Locate the cell with the specified text and output its [x, y] center coordinate. 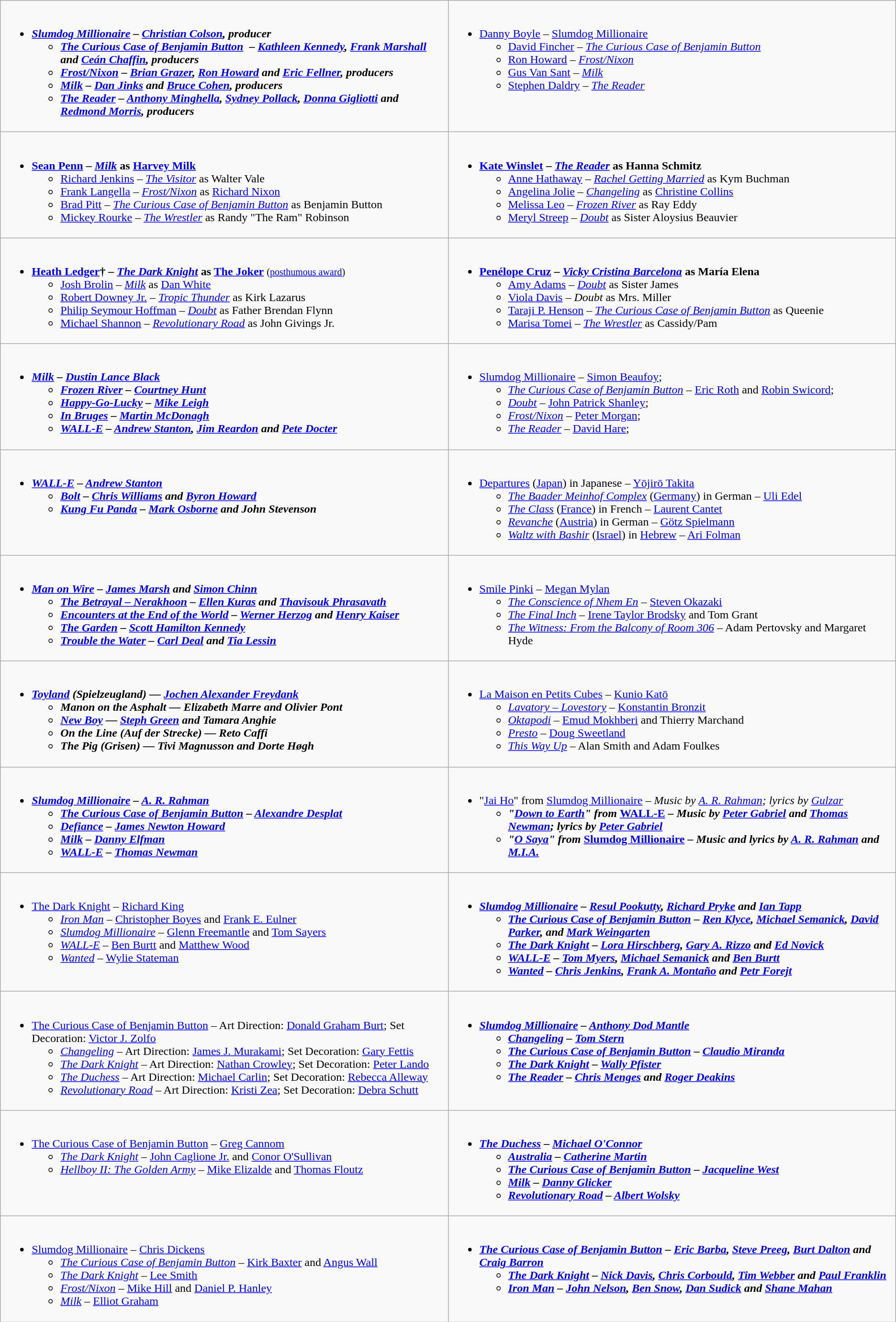
WALL-E – Andrew StantonBolt – Chris Williams and Byron HowardKung Fu Panda – Mark Osborne and John Stevenson [224, 503]
